Capture the cell that displays the provided text and extract its (x, y) central coordinate. 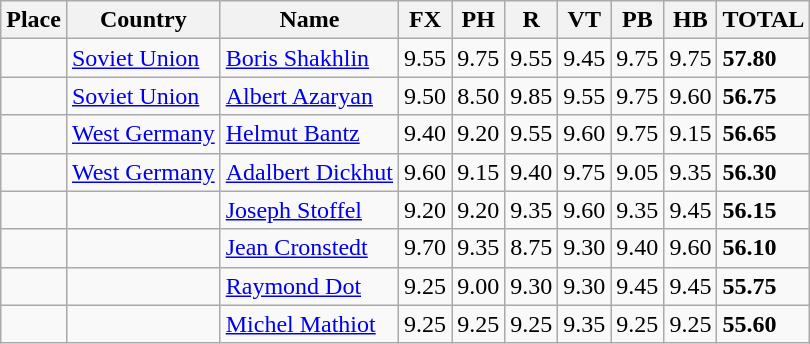
Jean Cronstedt (309, 248)
9.00 (478, 286)
PH (478, 20)
Albert Azaryan (309, 96)
R (532, 20)
9.50 (426, 96)
56.15 (764, 210)
HB (690, 20)
8.50 (478, 96)
8.75 (532, 248)
Michel Mathiot (309, 324)
57.80 (764, 58)
55.75 (764, 286)
9.70 (426, 248)
Helmut Bantz (309, 134)
Place (34, 20)
Name (309, 20)
PB (638, 20)
9.85 (532, 96)
56.10 (764, 248)
9.05 (638, 172)
Country (143, 20)
TOTAL (764, 20)
FX (426, 20)
Raymond Dot (309, 286)
56.65 (764, 134)
56.75 (764, 96)
VT (584, 20)
56.30 (764, 172)
Joseph Stoffel (309, 210)
Adalbert Dickhut (309, 172)
Boris Shakhlin (309, 58)
55.60 (764, 324)
